Output the (x, y) coordinate of the center of the cell containing the given text.  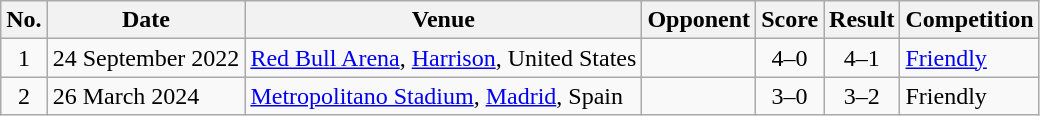
1 (24, 58)
Result (862, 20)
4–1 (862, 58)
Competition (970, 20)
26 March 2024 (146, 96)
4–0 (790, 58)
3–2 (862, 96)
Opponent (699, 20)
3–0 (790, 96)
24 September 2022 (146, 58)
No. (24, 20)
Red Bull Arena, Harrison, United States (444, 58)
Date (146, 20)
2 (24, 96)
Venue (444, 20)
Score (790, 20)
Metropolitano Stadium, Madrid, Spain (444, 96)
